Search for the cell housing the specified text and yield its [X, Y] center coordinate. 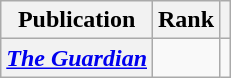
Publication [77, 20]
Rank [186, 20]
The Guardian [77, 58]
